Output the [X, Y] coordinate of the center of the cell containing the given text.  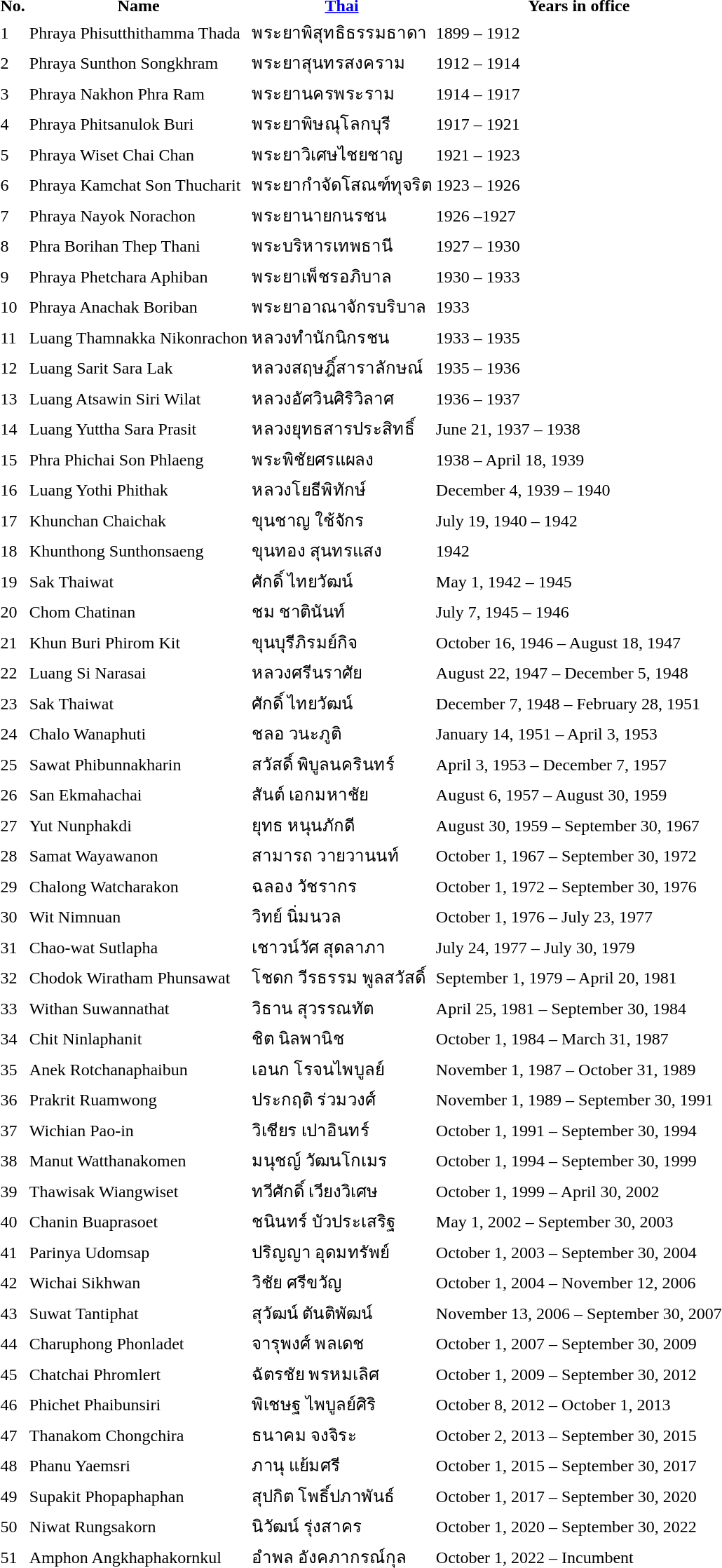
ชลอ วนะภูติ [342, 733]
Chalo Wanaphuti [138, 733]
Chatchai Phromlert [138, 1374]
สันต์ เอกมหาชัย [342, 795]
จารุพงศ์ พลเดช [342, 1343]
Luang Thamnakka Nikonrachon [138, 337]
พระยาสุนทรสงคราม [342, 63]
ขุนทอง สุนทรแสง [342, 551]
พระยาพิสุทธิธรรมธาดา [342, 32]
เอนก โรจนไพบูลย์ [342, 1069]
สุวัฒน์ ตันติพัฒน์ [342, 1313]
Chom Chatinan [138, 611]
พระยาเพ็ชรอภิบาล [342, 276]
นิวัฒน์ รุ่งสาคร [342, 1527]
Phraya Wiset Chai Chan [138, 154]
ขุนชาญ ใช้จักร [342, 520]
ขุนบุรีภิรมย์กิจ [342, 642]
Phraya Phisutthithamma Thada [138, 32]
ภานุ แย้มศรี [342, 1465]
Anek Rotchanaphaibun [138, 1069]
ยุทธ หนุนภักดี [342, 825]
Sawat Phibunnakharin [138, 764]
สามารถ วายวานนท์ [342, 855]
Charuphong Phonladet [138, 1343]
Luang Sarit Sara Lak [138, 367]
พระพิชัยศรแผลง [342, 459]
Manut Watthanakomen [138, 1161]
เชาวน์วัศ สุดลาภา [342, 947]
สุปกิต โพธิ์ปภาพันธ์ [342, 1496]
Khunchan Chaichak [138, 520]
พระยาอาณาจักรบริบาล [342, 307]
Yut Nunphakdi [138, 825]
ชิต นิลพานิช [342, 1039]
พิเชษฐ ไพบูลย์ศิริ [342, 1405]
Wichian Pao-in [138, 1130]
Phichet Phaibunsiri [138, 1405]
Khunthong Sunthonsaeng [138, 551]
Withan Suwannathat [138, 1008]
Phraya Phitsanulok Buri [138, 123]
Suwat Tantiphat [138, 1313]
Parinya Udomsap [138, 1252]
ฉัตรชัย พรหมเลิศ [342, 1374]
วิทย์ นิ่มนวล [342, 917]
ฉลอง วัชรากร [342, 886]
Thawisak Wiangwiset [138, 1191]
หลวงยุทธสารประสิทธิ์ [342, 429]
Chao-wat Sutlapha [138, 947]
Samat Wayawanon [138, 855]
สวัสดิ์ พิบูลนครินทร์ [342, 764]
Chit Ninlaphanit [138, 1039]
หลวงศรีนราศัย [342, 673]
ชม ชาตินันท์ [342, 611]
Prakrit Ruamwong [138, 1099]
พระยานครพระราม [342, 93]
Chanin Buaprasoet [138, 1221]
Niwat Rungsakorn [138, 1527]
Phra Phichai Son Phlaeng [138, 459]
วิชัย ศรีขวัญ [342, 1283]
Chodok Wiratham Phunsawat [138, 977]
ชนินทร์ บัวประเสริฐ [342, 1221]
Phraya Anachak Boriban [138, 307]
พระยานายกนรชน [342, 215]
วิธาน สุวรรณทัต [342, 1008]
Thanakom Chongchira [138, 1435]
พระยาวิเศษไชยชาญ [342, 154]
พระยาพิษณุโลกบุรี [342, 123]
San Ekmahachai [138, 795]
ปริญญา อุดมทรัพย์ [342, 1252]
พระยากำจัดโสณฑ์ทุจริต [342, 185]
Luang Si Narasai [138, 673]
Phanu Yaemsri [138, 1465]
Phraya Sunthon Songkhram [138, 63]
Wichai Sikhwan [138, 1283]
Phraya Kamchat Son Thucharit [138, 185]
Supakit Phopaphaphan [138, 1496]
พระบริหารเทพธานี [342, 245]
หลวงทำนักนิกรชน [342, 337]
วิเชียร เปาอินทร์ [342, 1130]
ทวีศักดิ์ เวียงวิเศษ [342, 1191]
หลวงอัศวินศิริวิลาศ [342, 398]
Khun Buri Phirom Kit [138, 642]
Phraya Nayok Norachon [138, 215]
ธนาคม จงจิระ [342, 1435]
โชดก วีรธรรม พูลสวัสดิ์ [342, 977]
Chalong Watcharakon [138, 886]
Luang Yuttha Sara Prasit [138, 429]
Wit Nimnuan [138, 917]
Luang Atsawin Siri Wilat [138, 398]
Phra Borihan Thep Thani [138, 245]
ประกฤติ ร่วมวงศ์ [342, 1099]
มนุชญ์ วัฒนโกเมร [342, 1161]
หลวงสฤษฎิ์สาราลักษณ์ [342, 367]
หลวงโยธีพิทักษ์ [342, 489]
Phraya Phetchara Aphiban [138, 276]
Phraya Nakhon Phra Ram [138, 93]
Luang Yothi Phithak [138, 489]
